Locate the cell with the specified text and output its (X, Y) center coordinate. 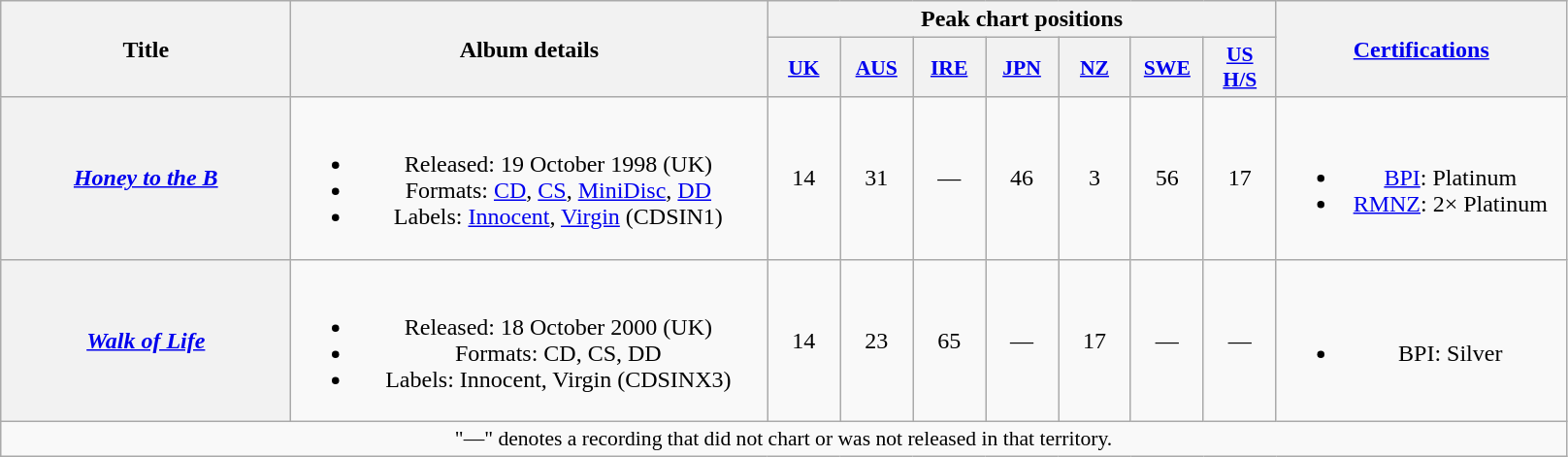
"—" denotes a recording that did not chart or was not released in that territory. (784, 439)
Peak chart positions (1022, 19)
23 (877, 340)
UK (803, 68)
46 (1023, 179)
31 (877, 179)
Released: 19 October 1998 (UK)Formats: CD, CS, MiniDisc, DDLabels: Innocent, Virgin (CDSIN1) (530, 179)
NZ (1094, 68)
Walk of Life (146, 340)
Honey to the B (146, 179)
BPI: PlatinumRMNZ: 2× Platinum (1421, 179)
Released: 18 October 2000 (UK)Formats: CD, CS, DDLabels: Innocent, Virgin (CDSINX3) (530, 340)
JPN (1023, 68)
Certifications (1421, 49)
56 (1166, 179)
IRE (949, 68)
SWE (1166, 68)
Title (146, 49)
3 (1094, 179)
AUS (877, 68)
Album details (530, 49)
BPI: Silver (1421, 340)
US H/S (1240, 68)
65 (949, 340)
